Determine the [x, y] coordinate at the center of the cell enclosing the given text.  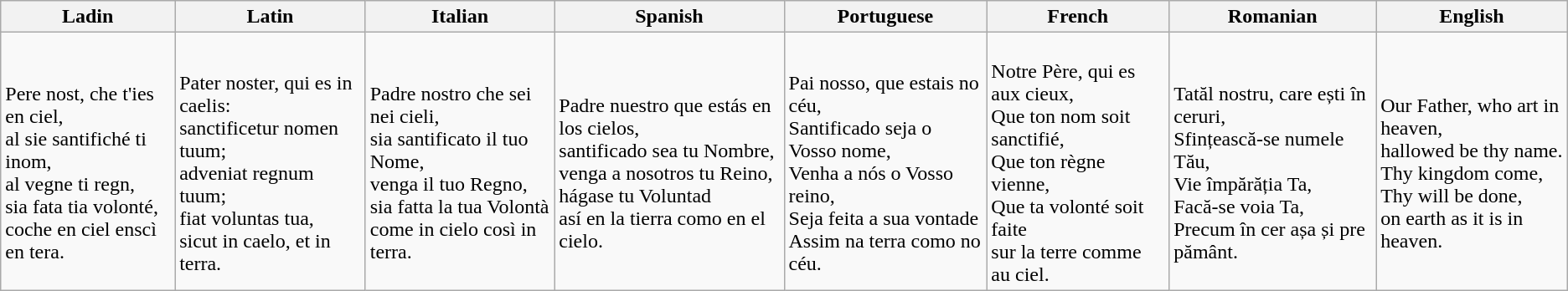
Italian [460, 17]
Our Father, who art in heaven, hallowed be thy name. Thy kingdom come, Thy will be done, on earth as it is in heaven. [1473, 161]
Pai nosso, que estais no céu, Santificado seja o Vosso nome, Venha a nós o Vosso reino, Seja feita a sua vontade Assim na terra como no céu. [885, 161]
Padre nostro che sei nei cieli, sia santificato il tuo Nome, venga il tuo Regno, sia fatta la tua Volontà come in cielo così in terra. [460, 161]
Notre Père, qui es aux cieux, Que ton nom soit sanctifié, Que ton règne vienne, Que ta volonté soit faite sur la terre comme au ciel. [1078, 161]
Pater noster, qui es in caelis: sanctificetur nomen tuum; adveniat regnum tuum; fiat voluntas tua, sicut in caelo, et in terra. [271, 161]
French [1078, 17]
Latin [271, 17]
Portuguese [885, 17]
English [1473, 17]
Padre nuestro que estás en los cielos, santificado sea tu Nombre, venga a nosotros tu Reino, hágase tu Voluntad así en la tierra como en el cielo. [669, 161]
Tatăl nostru, care ești în ceruri, Sfințească-se numele Tău, Vie împărăția Ta, Facă-se voia Ta, Precum în cer așa și pre pământ. [1273, 161]
Pere nost, che t'ies en ciel, al sie santifiché ti inom, al vegne ti regn, sia fata tia volonté, coche en ciel enscì en tera. [88, 161]
Spanish [669, 17]
Ladin [88, 17]
Romanian [1273, 17]
